Identify which cell holds the provided text, then report its [X, Y] central coordinate. 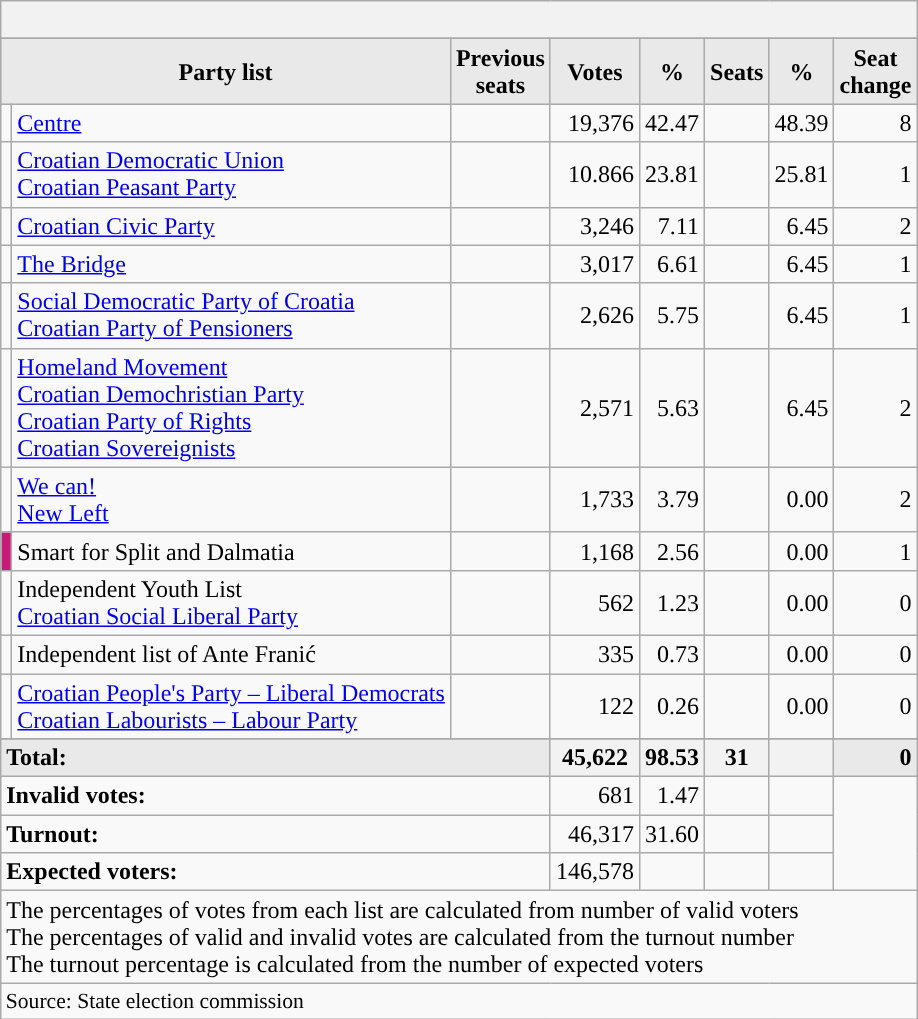
2,626 [594, 316]
3,017 [594, 264]
335 [594, 654]
10.866 [594, 174]
6.61 [672, 264]
8 [876, 123]
Source: State election commission [459, 1001]
Croatian Civic Party [232, 226]
2.56 [672, 551]
Votes [594, 72]
31.60 [672, 834]
25.81 [802, 174]
31 [737, 758]
3.79 [672, 500]
19,376 [594, 123]
1,733 [594, 500]
Independent list of Ante Franić [232, 654]
2,571 [594, 408]
Independent Youth ListCroatian Social Liberal Party [232, 602]
23.81 [672, 174]
7.11 [672, 226]
0.73 [672, 654]
Homeland MovementCroatian Demochristian PartyCroatian Party of RightsCroatian Sovereignists [232, 408]
1,168 [594, 551]
681 [594, 796]
45,622 [594, 758]
122 [594, 706]
Party list [226, 72]
48.39 [802, 123]
146,578 [594, 872]
1.23 [672, 602]
Total: [276, 758]
Social Democratic Party of CroatiaCroatian Party of Pensioners [232, 316]
Croatian Democratic UnionCroatian Peasant Party [232, 174]
5.75 [672, 316]
Centre [232, 123]
42.47 [672, 123]
Expected voters: [276, 872]
Seatchange [876, 72]
Turnout: [276, 834]
1.47 [672, 796]
We can!New Left [232, 500]
Invalid votes: [276, 796]
562 [594, 602]
0.26 [672, 706]
98.53 [672, 758]
Previousseats [500, 72]
The Bridge [232, 264]
Smart for Split and Dalmatia [232, 551]
5.63 [672, 408]
Croatian People's Party – Liberal DemocratsCroatian Labourists – Labour Party [232, 706]
46,317 [594, 834]
Seats [737, 72]
3,246 [594, 226]
